Find where the given text appears and provide that cell's center as (x, y) coordinate. 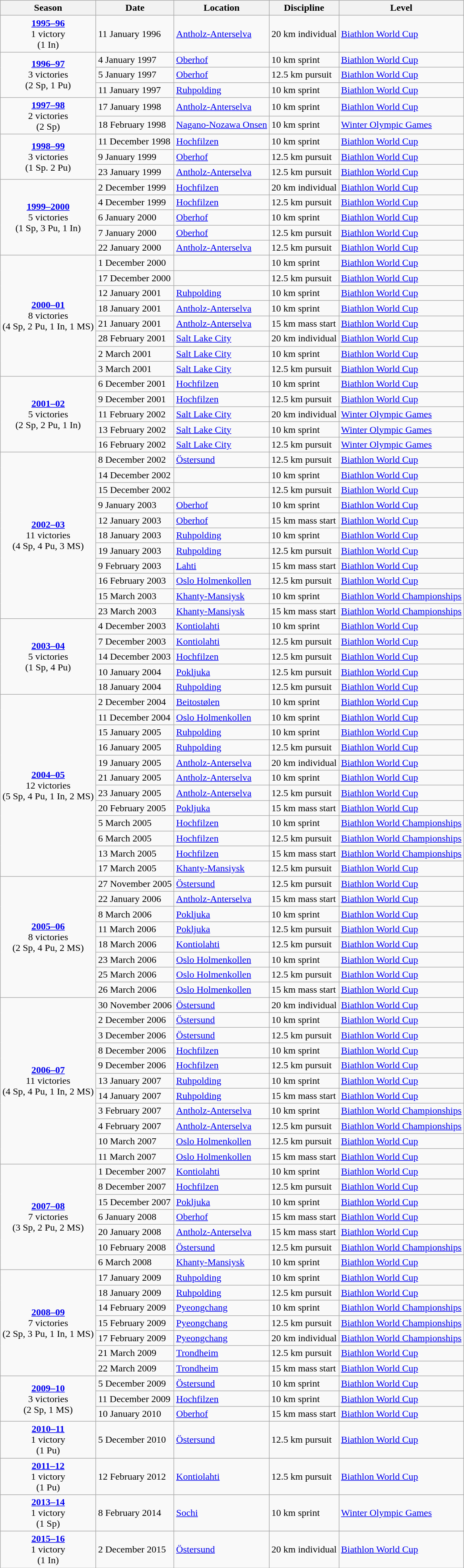
12 January 2003 (135, 520)
Season (48, 8)
8 December 2006 (135, 1050)
3 December 2006 (135, 1035)
Level (401, 8)
9 December 2006 (135, 1065)
23 March 2003 (135, 611)
8 February 2014 (135, 1513)
17 December 2000 (135, 278)
2007–08 7 victories (3 Sp, 2 Pu, 2 MS) (48, 1217)
9 December 2001 (135, 399)
28 February 2001 (135, 339)
22 March 2009 (135, 1368)
2 December 1999 (135, 187)
2 March 2001 (135, 354)
27 November 2005 (135, 884)
11 December 2004 (135, 717)
15 March 2003 (135, 596)
Discipline (304, 8)
8 December 2007 (135, 1186)
13 February 2002 (135, 429)
16 January 2005 (135, 748)
18 January 2004 (135, 687)
8 March 2006 (135, 914)
2002–03 11 victories (4 Sp, 4 Pu, 3 MS) (48, 536)
4 February 2007 (135, 1126)
11 February 2002 (135, 414)
4 January 1997 (135, 60)
30 November 2006 (135, 1005)
3 February 2007 (135, 1111)
2015–16 1 victory (1 In) (48, 1550)
1999–2000 5 victories (1 Sp, 3 Pu, 1 In) (48, 217)
5 March 2005 (135, 823)
25 March 2006 (135, 975)
19 January 2003 (135, 551)
20 January 2008 (135, 1232)
11 January 1997 (135, 90)
2008–09 7 victories (2 Sp, 3 Pu, 1 In, 1 MS) (48, 1323)
1995–96 1 victory (1 In) (48, 34)
6 January 2008 (135, 1217)
11 December 1998 (135, 142)
12 February 2012 (135, 1476)
17 February 2009 (135, 1338)
4 December 1999 (135, 202)
17 January 2009 (135, 1278)
26 March 2006 (135, 990)
21 January 2001 (135, 323)
5 December 2010 (135, 1439)
2001–02 5 victories (2 Sp, 2 Pu, 1 In) (48, 414)
17 January 1998 (135, 107)
11 March 2006 (135, 929)
6 January 2000 (135, 217)
18 January 2001 (135, 308)
13 January 2007 (135, 1081)
23 January 1999 (135, 172)
8 December 2002 (135, 460)
15 January 2005 (135, 732)
15 December 2002 (135, 490)
2000–01 8 victories (4 Sp, 2 Pu, 1 In, 1 MS) (48, 316)
17 March 2005 (135, 869)
1997–98 2 victories (2 Sp) (48, 116)
3 March 2001 (135, 369)
14 February 2009 (135, 1308)
Location (222, 8)
2 December 2006 (135, 1020)
9 January 1999 (135, 157)
7 December 2003 (135, 641)
20 February 2005 (135, 808)
10 February 2008 (135, 1247)
14 December 2003 (135, 656)
14 January 2007 (135, 1096)
2004–05 12 victories (5 Sp, 4 Pu, 1 In, 2 MS) (48, 785)
1996–97 3 victories (2 Sp, 1 Pu) (48, 75)
2009–10 3 victories (2 Sp, 1 MS) (48, 1399)
10 January 2010 (135, 1414)
1998–99 3 victories (1 Sp. 2 Pu) (48, 157)
16 February 2003 (135, 581)
16 February 2002 (135, 444)
22 January 2006 (135, 899)
Sochi (222, 1513)
Beitostølen (222, 702)
2 December 2004 (135, 702)
22 January 2000 (135, 248)
Nagano-Nozawa Onsen (222, 125)
4 December 2003 (135, 626)
21 March 2009 (135, 1353)
2005–06 8 victories (2 Sp, 4 Pu, 2 MS) (48, 937)
1 December 2000 (135, 263)
2013–14 1 victory (1 Sp) (48, 1513)
6 March 2005 (135, 838)
11 December 2009 (135, 1399)
12 January 2001 (135, 293)
6 March 2008 (135, 1262)
14 December 2002 (135, 475)
19 January 2005 (135, 763)
6 December 2001 (135, 384)
9 January 2003 (135, 505)
15 February 2009 (135, 1323)
21 January 2005 (135, 778)
11 January 1996 (135, 34)
10 March 2007 (135, 1141)
2006–07 11 victories (4 Sp, 4 Pu, 1 In, 2 MS) (48, 1081)
5 December 2009 (135, 1383)
18 January 2009 (135, 1293)
Date (135, 8)
18 March 2006 (135, 944)
9 February 2003 (135, 566)
7 January 2000 (135, 233)
23 January 2005 (135, 793)
2 December 2015 (135, 1550)
23 March 2006 (135, 959)
2003–04 5 victories (1 Sp, 4 Pu) (48, 656)
Lahti (222, 566)
18 January 2003 (135, 536)
5 January 1997 (135, 75)
11 March 2007 (135, 1156)
13 March 2005 (135, 853)
2010–11 1 victory (1 Pu) (48, 1439)
18 February 1998 (135, 125)
15 December 2007 (135, 1202)
2011–12 1 victory (1 Pu) (48, 1476)
1 December 2007 (135, 1171)
10 January 2004 (135, 672)
